Determine the [X, Y] coordinate at the center of the cell enclosing the given text.  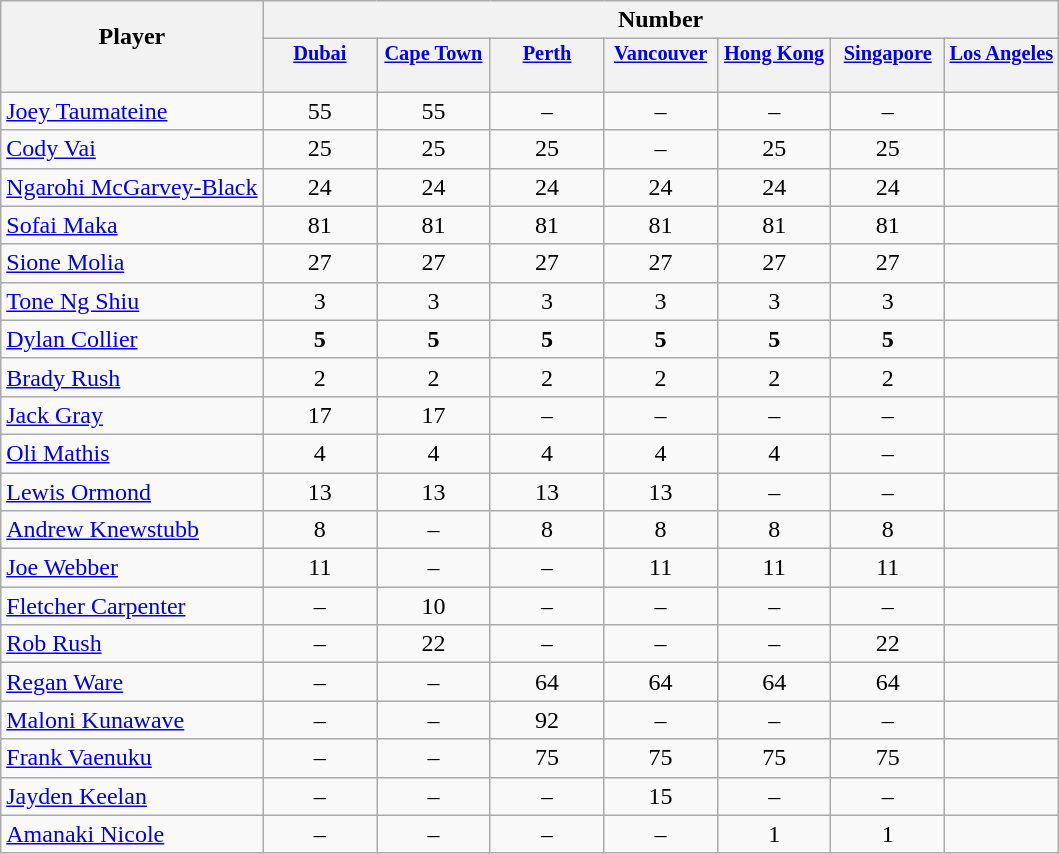
Perth [547, 54]
Joey Taumateine [132, 111]
Maloni Kunawave [132, 720]
Singapore [888, 54]
Fletcher Carpenter [132, 606]
Number [660, 20]
Joe Webber [132, 568]
Amanaki Nicole [132, 834]
Ngarohi McGarvey-Black [132, 187]
Cody Vai [132, 149]
Dubai [320, 54]
Hong Kong [774, 54]
Cape Town [434, 54]
Oli Mathis [132, 453]
Brady Rush [132, 377]
10 [434, 606]
15 [661, 796]
Jack Gray [132, 415]
Jayden Keelan [132, 796]
Rob Rush [132, 644]
Regan Ware [132, 682]
Dylan Collier [132, 339]
Vancouver [661, 54]
Player [132, 36]
Frank Vaenuku [132, 758]
Sione Molia [132, 263]
Lewis Ormond [132, 491]
Sofai Maka [132, 225]
Los Angeles [1002, 54]
Andrew Knewstubb [132, 530]
92 [547, 720]
Tone Ng Shiu [132, 301]
